Output the (X, Y) coordinate of the center of the cell containing the given text.  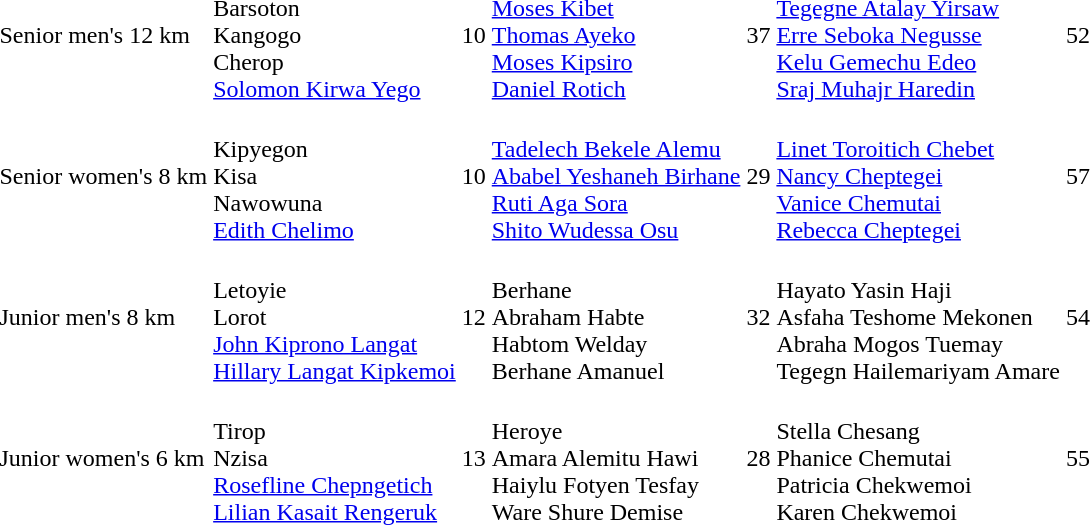
KipyegonKisaNawowunaEdith Chelimo (335, 176)
32 (758, 317)
10 (474, 176)
LetoyieLorotJohn Kiprono LangatHillary Langat Kipkemoi (335, 317)
12 (474, 317)
Linet Toroitich ChebetNancy CheptegeiVanice ChemutaiRebecca Cheptegei (918, 176)
Hayato Yasin HajiAsfaha Teshome MekonenAbraha Mogos TuemayTegegn Hailemariyam Amare (918, 317)
Tadelech Bekele AlemuAbabel Yeshaneh BirhaneRuti Aga SoraShito Wudessa Osu (616, 176)
29 (758, 176)
BerhaneAbraham HabteHabtom WeldayBerhane Amanuel (616, 317)
